Find where the given text appears and provide that cell's center as (X, Y) coordinate. 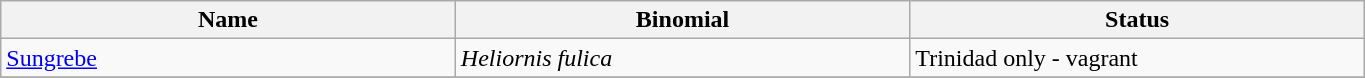
Heliornis fulica (682, 58)
Trinidad only - vagrant (1138, 58)
Name (228, 20)
Sungrebe (228, 58)
Status (1138, 20)
Binomial (682, 20)
